For the text-containing cell, return its midpoint in [X, Y] coordinate format. 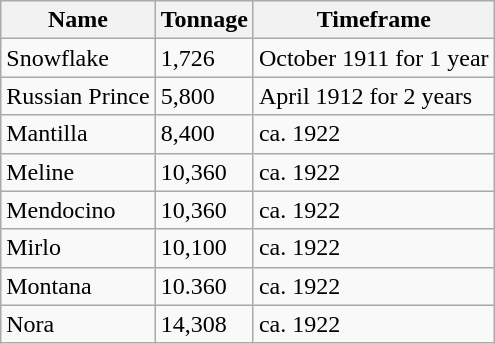
April 1912 for 2 years [374, 96]
Snowflake [78, 58]
Name [78, 20]
Timeframe [374, 20]
14,308 [204, 324]
Nora [78, 324]
October 1911 for 1 year [374, 58]
Montana [78, 286]
8,400 [204, 134]
Mantilla [78, 134]
Meline [78, 172]
10,100 [204, 248]
1,726 [204, 58]
Tonnage [204, 20]
10.360 [204, 286]
5,800 [204, 96]
Mirlo [78, 248]
Russian Prince [78, 96]
Mendocino [78, 210]
